Capture the cell that displays the provided text and extract its (X, Y) central coordinate. 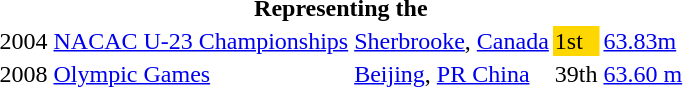
NACAC U-23 Championships (201, 41)
1st (576, 41)
Sherbrooke, Canada (452, 41)
